Output the [x, y] coordinate of the center of the cell containing the given text.  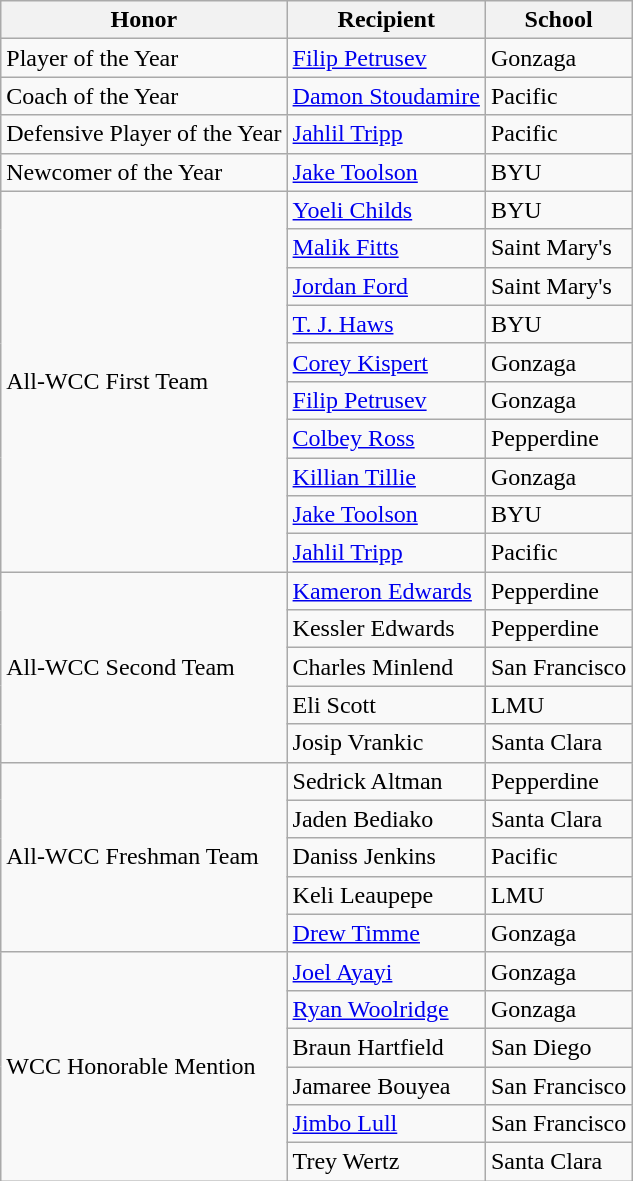
Newcomer of the Year [144, 172]
Joel Ayayi [386, 971]
Ryan Woolridge [386, 1009]
Player of the Year [144, 58]
Sedrick Altman [386, 781]
Kameron Edwards [386, 591]
Killian Tillie [386, 477]
Kessler Edwards [386, 629]
Trey Wertz [386, 1162]
T. J. Haws [386, 324]
All-WCC Second Team [144, 667]
All-WCC Freshman Team [144, 857]
Braun Hartfield [386, 1047]
Drew Timme [386, 933]
All-WCC First Team [144, 382]
Jamaree Bouyea [386, 1085]
Recipient [386, 20]
Colbey Ross [386, 438]
Keli Leaupepe [386, 895]
Jordan Ford [386, 286]
Defensive Player of the Year [144, 134]
Honor [144, 20]
Coach of the Year [144, 96]
WCC Honorable Mention [144, 1066]
Charles Minlend [386, 667]
School [558, 20]
Jaden Bediako [386, 819]
Damon Stoudamire [386, 96]
Yoeli Childs [386, 210]
Jimbo Lull [386, 1124]
Josip Vrankic [386, 743]
Eli Scott [386, 705]
San Diego [558, 1047]
Malik Fitts [386, 248]
Daniss Jenkins [386, 857]
Corey Kispert [386, 362]
